Output the [x, y] coordinate of the center of the cell containing the given text.  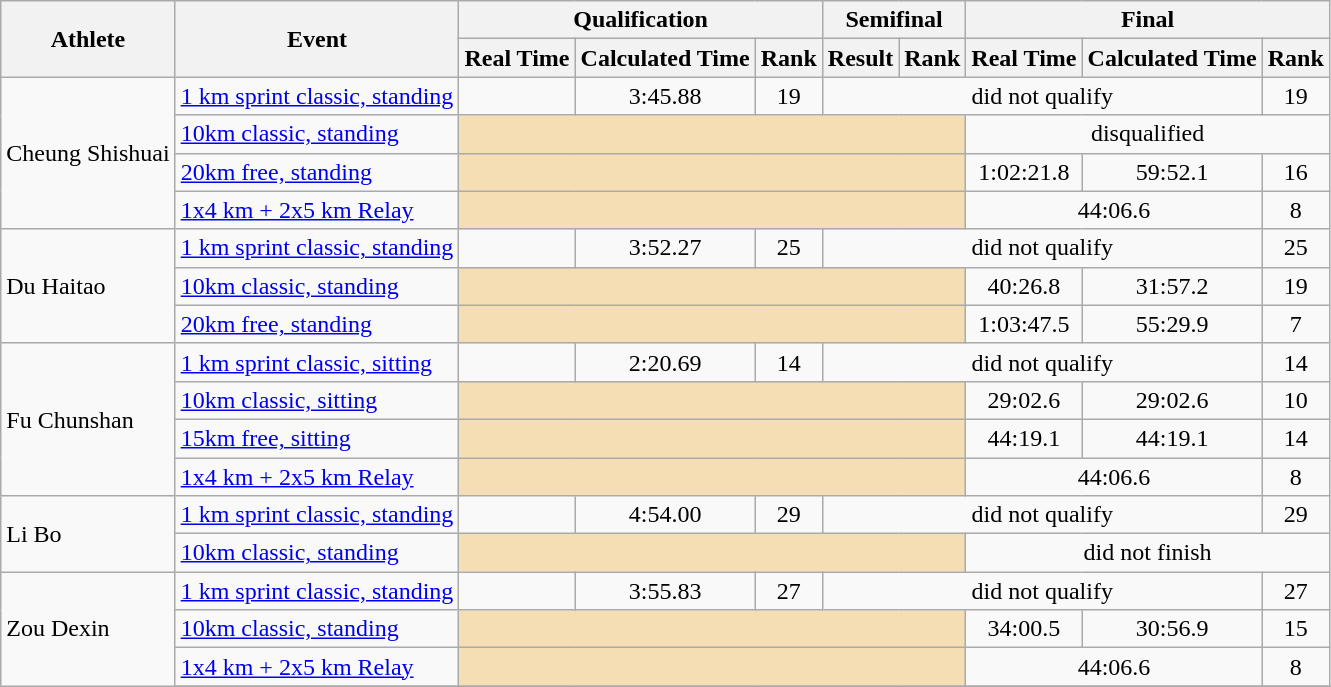
Zou Dexin [88, 629]
59:52.1 [1172, 172]
did not finish [1148, 553]
Fu Chunshan [88, 419]
1:03:47.5 [1024, 324]
40:26.8 [1024, 286]
Event [317, 39]
Du Haitao [88, 286]
Cheung Shishuai [88, 153]
disqualified [1148, 134]
Result [860, 58]
15km free, sitting [317, 438]
3:45.88 [665, 96]
16 [1296, 172]
31:57.2 [1172, 286]
3:55.83 [665, 591]
Athlete [88, 39]
7 [1296, 324]
1:02:21.8 [1024, 172]
Li Bo [88, 534]
55:29.9 [1172, 324]
Final [1148, 20]
1 km sprint classic, sitting [317, 362]
3:52.27 [665, 248]
10 [1296, 400]
2:20.69 [665, 362]
4:54.00 [665, 515]
Qualification [640, 20]
15 [1296, 629]
Semifinal [894, 20]
34:00.5 [1024, 629]
10km classic, sitting [317, 400]
30:56.9 [1172, 629]
